Locate the cell with the specified text and output its [X, Y] center coordinate. 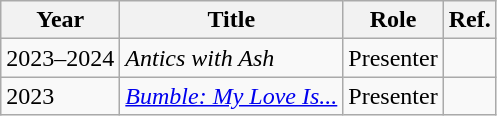
Bumble: My Love Is... [232, 96]
Role [393, 20]
2023–2024 [60, 58]
Antics with Ash [232, 58]
Title [232, 20]
Ref. [470, 20]
2023 [60, 96]
Year [60, 20]
